Scan for the cell matching the given text and deliver its (X, Y) coordinate at center. 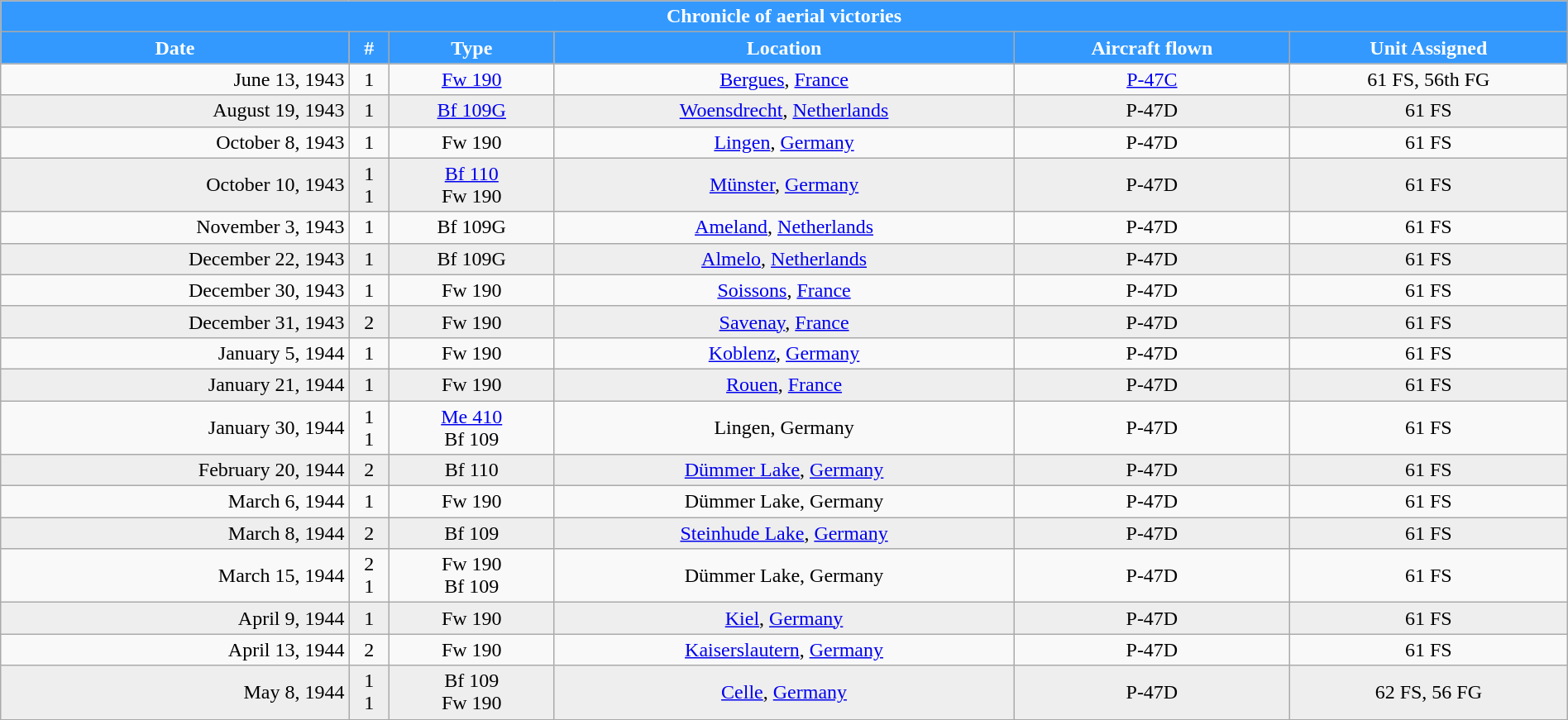
Bf 110 (471, 470)
Me 410Bf 109 (471, 427)
Fw 190Bf 109 (471, 575)
February 20, 1944 (175, 470)
Soissons, France (784, 290)
Bergues, France (784, 79)
April 13, 1944 (175, 650)
June 13, 1943 (175, 79)
May 8, 1944 (175, 693)
December 22, 1943 (175, 259)
61 FS, 56th FG (1428, 79)
Aircraft flown (1151, 48)
Bf 109 (471, 533)
January 30, 1944 (175, 427)
Location (784, 48)
2 1 (369, 575)
October 10, 1943 (175, 185)
Bf 109Fw 190 (471, 693)
January 5, 1944 (175, 353)
December 31, 1943 (175, 322)
Münster, Germany (784, 185)
Chronicle of aerial victories (784, 17)
March 6, 1944 (175, 502)
P-47C (1151, 79)
# (369, 48)
Celle, Germany (784, 693)
Kaiserslautern, Germany (784, 650)
November 3, 1943 (175, 227)
Woensdrecht, Netherlands (784, 111)
Ameland, Netherlands (784, 227)
Almelo, Netherlands (784, 259)
March 15, 1944 (175, 575)
Rouen, France (784, 384)
January 21, 1944 (175, 384)
December 30, 1943 (175, 290)
62 FS, 56 FG (1428, 693)
Unit Assigned (1428, 48)
Kiel, Germany (784, 618)
Koblenz, Germany (784, 353)
Date (175, 48)
Type (471, 48)
Savenay, France (784, 322)
March 8, 1944 (175, 533)
Bf 110Fw 190 (471, 185)
April 9, 1944 (175, 618)
Steinhude Lake, Germany (784, 533)
August 19, 1943 (175, 111)
October 8, 1943 (175, 142)
